Capture the cell that displays the provided text and extract its [x, y] central coordinate. 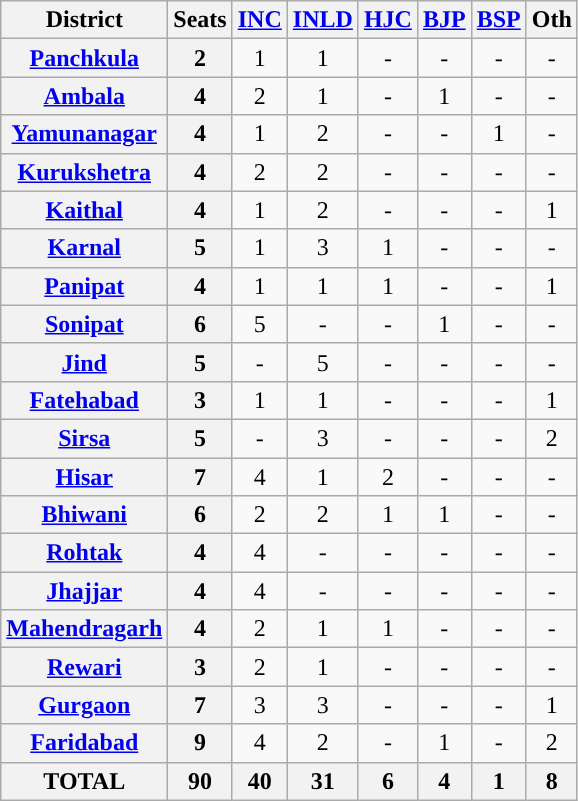
Panchkula [84, 58]
Ambala [84, 96]
Karnal [84, 248]
District [84, 20]
Kurukshetra [84, 172]
Seats [200, 20]
8 [552, 781]
Jhajjar [84, 591]
40 [260, 781]
BJP [444, 20]
31 [322, 781]
INC [260, 20]
Gurgaon [84, 705]
Hisar [84, 477]
Sonipat [84, 324]
Jind [84, 362]
Yamunanagar [84, 134]
Rewari [84, 667]
Panipat [84, 286]
Rohtak [84, 553]
Fatehabad [84, 400]
TOTAL [84, 781]
90 [200, 781]
Oth [552, 20]
Bhiwani [84, 515]
Sirsa [84, 438]
Mahendragarh [84, 629]
9 [200, 743]
Kaithal [84, 210]
INLD [322, 20]
BSP [498, 20]
HJC [388, 20]
Faridabad [84, 743]
